Return the [X, Y] coordinate for the center point of the cell that contains the specified text.  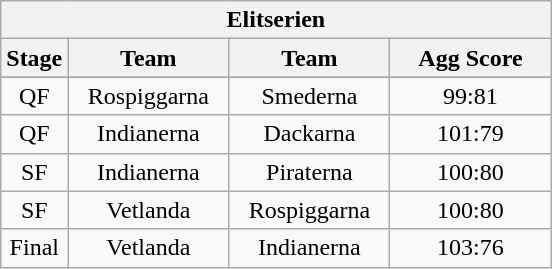
Agg Score [470, 58]
Smederna [310, 96]
Dackarna [310, 134]
Elitserien [276, 20]
103:76 [470, 248]
Piraterna [310, 172]
99:81 [470, 96]
Stage [34, 58]
Final [34, 248]
101:79 [470, 134]
